From the cell containing the given text, extract its center point as (X, Y) coordinate. 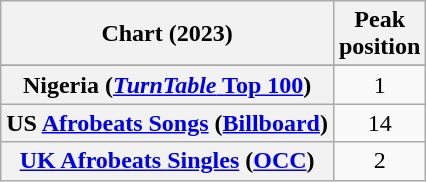
Peakposition (379, 34)
Nigeria (TurnTable Top 100) (168, 85)
2 (379, 161)
US Afrobeats Songs (Billboard) (168, 123)
14 (379, 123)
1 (379, 85)
UK Afrobeats Singles (OCC) (168, 161)
Chart (2023) (168, 34)
